Provide the (X, Y) coordinate of the cell's center where the given text is located.  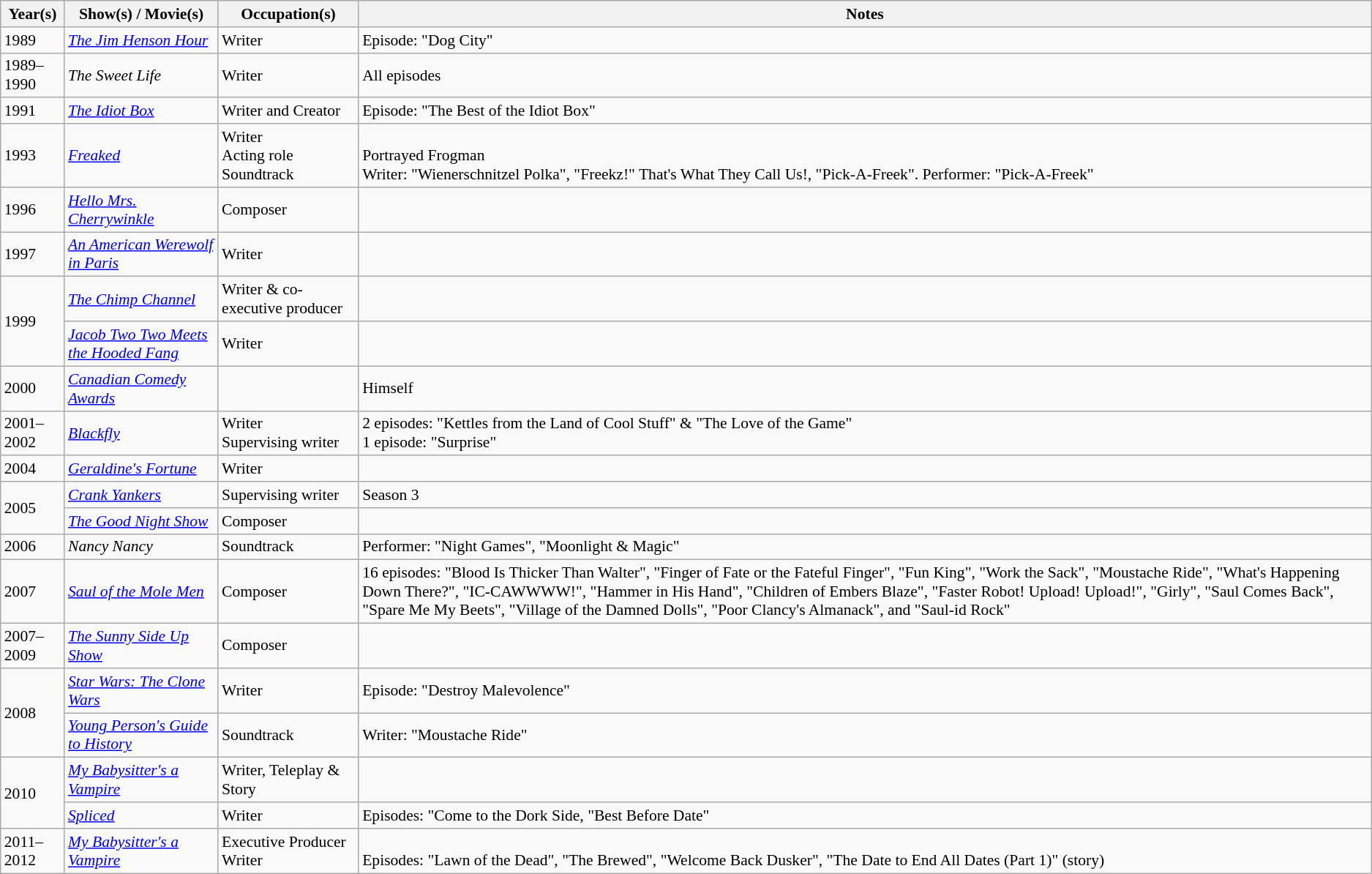
The Jim Henson Hour (141, 40)
Episodes: "Lawn of the Dead", "The Brewed", "Welcome Back Dusker", "The Date to End All Dates (Part 1)" (story) (865, 851)
Spliced (141, 815)
Episode: "Destroy Malevolence" (865, 691)
Himself (865, 388)
Episode: "Dog City" (865, 40)
1989 (32, 40)
2 episodes: "Kettles from the Land of Cool Stuff" & "The Love of the Game"1 episode: "Surprise" (865, 433)
2010 (32, 793)
Freaked (141, 155)
2007–2009 (32, 646)
2000 (32, 388)
2007 (32, 591)
Writer, Teleplay & Story (288, 780)
Episodes: "Come to the Dork Side, "Best Before Date" (865, 815)
2004 (32, 469)
1993 (32, 155)
The Sweet Life (141, 75)
1999 (32, 321)
Occupation(s) (288, 14)
1997 (32, 255)
The Chimp Channel (141, 299)
Season 3 (865, 495)
Executive ProducerWriter (288, 851)
WriterActing roleSoundtrack (288, 155)
Jacob Two Two Meets the Hooded Fang (141, 344)
Show(s) / Movie(s) (141, 14)
Year(s) (32, 14)
Crank Yankers (141, 495)
WriterSupervising writer (288, 433)
Saul of the Mole Men (141, 591)
1996 (32, 209)
The Good Night Show (141, 521)
Portrayed FrogmanWriter: "Wienerschnitzel Polka", "Freekz!" That's What They Call Us!, "Pick-A-Freek". Performer: "Pick-A-Freek" (865, 155)
Geraldine's Fortune (141, 469)
2005 (32, 508)
1991 (32, 111)
Notes (865, 14)
An American Werewolf in Paris (141, 255)
Writer and Creator (288, 111)
Star Wars: The Clone Wars (141, 691)
Supervising writer (288, 495)
Writer & co-executive producer (288, 299)
2006 (32, 547)
Nancy Nancy (141, 547)
Episode: "The Best of the Idiot Box" (865, 111)
2001–2002 (32, 433)
The Sunny Side Up Show (141, 646)
Writer: "Moustache Ride" (865, 735)
All episodes (865, 75)
The Idiot Box (141, 111)
Young Person's Guide to History (141, 735)
2008 (32, 713)
Blackfly (141, 433)
Canadian Comedy Awards (141, 388)
Performer: "Night Games", "Moonlight & Magic" (865, 547)
1989–1990 (32, 75)
Hello Mrs. Cherrywinkle (141, 209)
2011–2012 (32, 851)
